Extract the (X, Y) coordinate from the center of the cell holding the provided text.  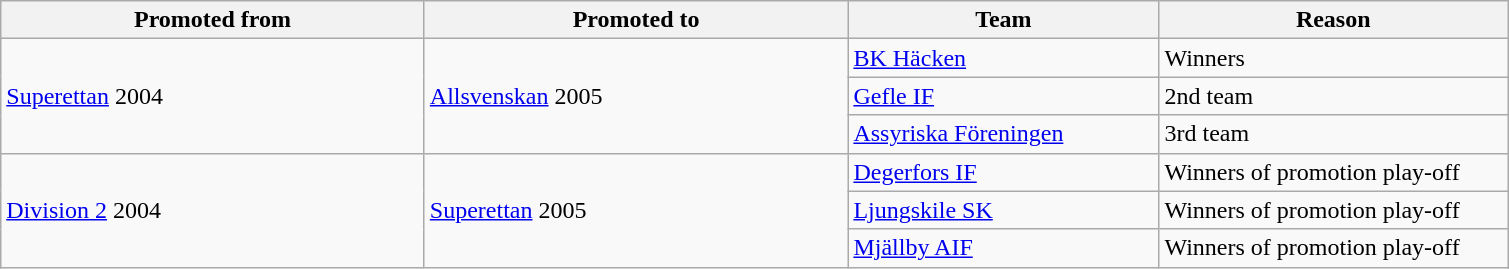
Ljungskile SK (1004, 210)
2nd team (1334, 96)
Gefle IF (1004, 96)
Degerfors IF (1004, 172)
BK Häcken (1004, 58)
Winners (1334, 58)
Allsvenskan 2005 (636, 96)
Assyriska Föreningen (1004, 134)
Division 2 2004 (213, 210)
3rd team (1334, 134)
Superettan 2005 (636, 210)
Superettan 2004 (213, 96)
Team (1004, 20)
Reason (1334, 20)
Promoted from (213, 20)
Mjällby AIF (1004, 248)
Promoted to (636, 20)
